Output the (x, y) coordinate of the center of the cell containing the given text.  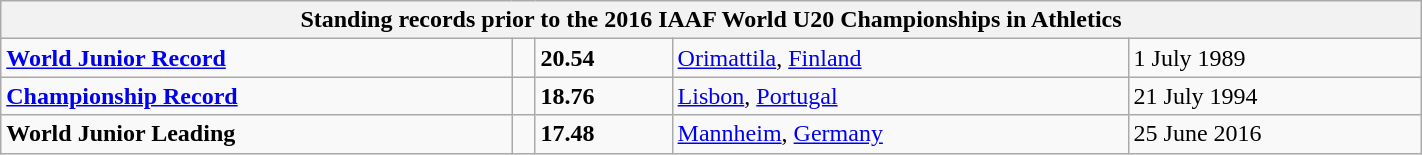
21 July 1994 (1274, 96)
17.48 (604, 134)
18.76 (604, 96)
Championship Record (256, 96)
Lisbon, Portugal (900, 96)
Orimattila, Finland (900, 58)
Mannheim, Germany (900, 134)
World Junior Leading (256, 134)
25 June 2016 (1274, 134)
20.54 (604, 58)
1 July 1989 (1274, 58)
Standing records prior to the 2016 IAAF World U20 Championships in Athletics (711, 20)
World Junior Record (256, 58)
